For the text-containing cell, return its midpoint in (x, y) coordinate format. 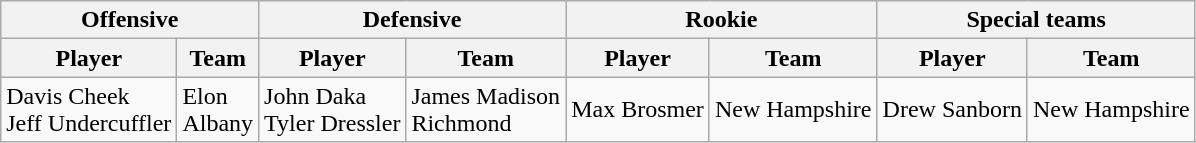
James MadisonRichmond (486, 110)
Rookie (722, 20)
ElonAlbany (218, 110)
Defensive (412, 20)
John DakaTyler Dressler (332, 110)
Davis CheekJeff Undercuffler (89, 110)
Offensive (130, 20)
Drew Sanborn (952, 110)
Special teams (1036, 20)
Max Brosmer (638, 110)
